Find where the given text appears and provide that cell's center as [X, Y] coordinate. 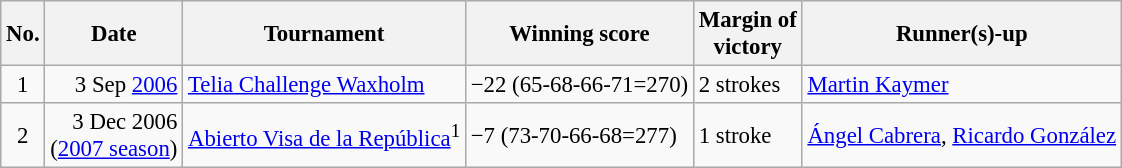
Tournament [324, 34]
Abierto Visa de la República1 [324, 136]
Telia Challenge Waxholm [324, 85]
2 [23, 136]
Date [114, 34]
Martin Kaymer [962, 85]
Winning score [579, 34]
−7 (73-70-66-68=277) [579, 136]
Runner(s)-up [962, 34]
3 Sep 2006 [114, 85]
3 Dec 2006(2007 season) [114, 136]
−22 (65-68-66-71=270) [579, 85]
No. [23, 34]
1 [23, 85]
1 stroke [748, 136]
2 strokes [748, 85]
Ángel Cabrera, Ricardo González [962, 136]
Margin ofvictory [748, 34]
